Scan for the cell matching the given text and deliver its [X, Y] coordinate at center. 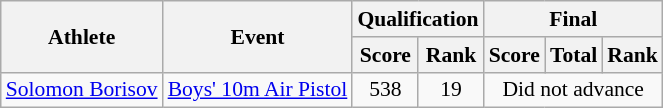
Total [574, 55]
Event [258, 36]
Athlete [82, 36]
538 [385, 90]
Did not advance [574, 90]
Final [574, 19]
19 [450, 90]
Boys' 10m Air Pistol [258, 90]
Qualification [418, 19]
Solomon Borisov [82, 90]
